Capture the cell that displays the provided text and extract its (x, y) central coordinate. 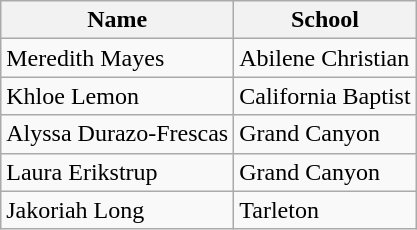
Name (118, 20)
Tarleton (325, 210)
Jakoriah Long (118, 210)
Alyssa Durazo-Frescas (118, 134)
School (325, 20)
Khloe Lemon (118, 96)
California Baptist (325, 96)
Laura Erikstrup (118, 172)
Meredith Mayes (118, 58)
Abilene Christian (325, 58)
